Detect which cell encompasses the target text, then output its (X, Y) center coordinate. 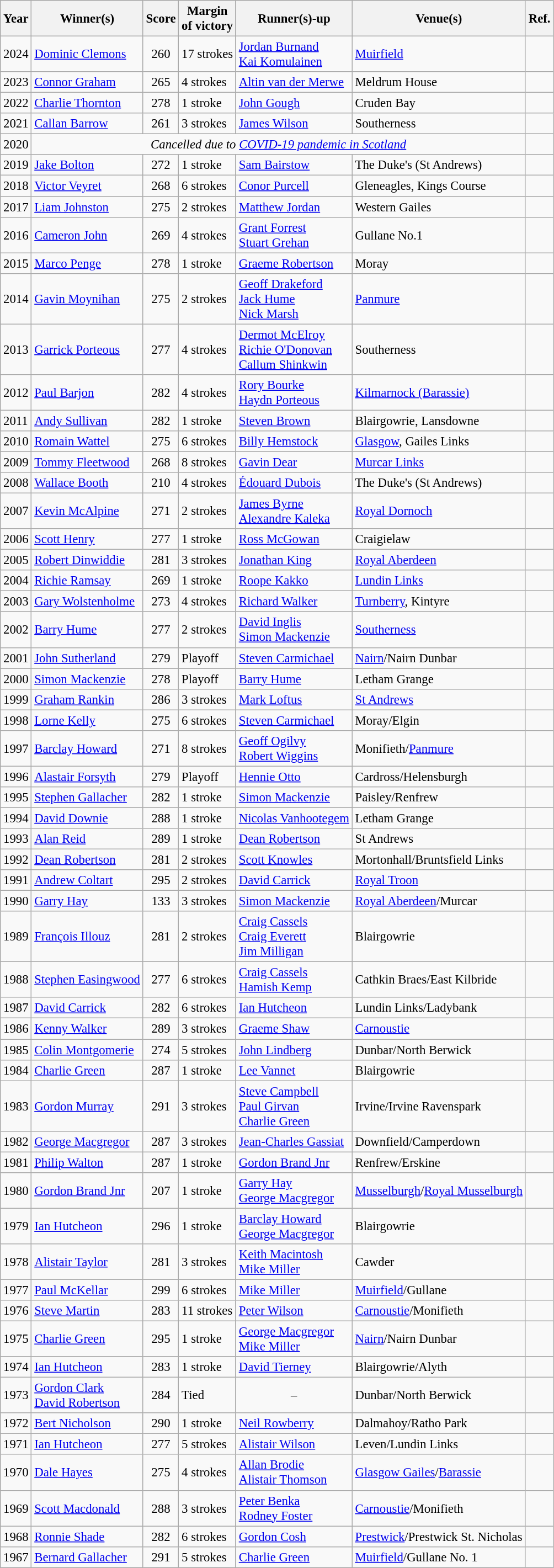
Steve Campbell Paul Girvan Charlie Green (294, 1106)
Cameron John (87, 235)
1969 (16, 1508)
Callan Barrow (87, 124)
Venue(s) (439, 19)
Gordon Murray (87, 1106)
1979 (16, 1226)
Sam Bairstow (294, 165)
296 (161, 1226)
1984 (16, 1070)
Lorne Kelly (87, 720)
Alan Reid (87, 839)
Steve Martin (87, 1311)
Neil Rowberry (294, 1423)
Connor Graham (87, 82)
Muirfield/Gullane (439, 1290)
Dominic Clemons (87, 54)
Renfrew/Erskine (439, 1162)
Allan Brodie Alistair Thomson (294, 1473)
1982 (16, 1141)
1973 (16, 1395)
Alastair Forsyth (87, 777)
Muirfield/Gullane No. 1 (439, 1557)
133 (161, 901)
260 (161, 54)
Craig Cassels Craig Everett Jim Milligan (294, 937)
Carnoustie (439, 1029)
Jean-Charles Gassiat (294, 1141)
2014 (16, 299)
Garry Hay George Macgregor (294, 1191)
Panmure (439, 299)
Andrew Coltart (87, 880)
Mark Loftus (294, 699)
Richard Walker (294, 602)
Lee Vannet (294, 1070)
Musselburgh/Royal Musselburgh (439, 1191)
Cawder (439, 1262)
Romain Wattel (87, 442)
Graham Rankin (87, 699)
Cancelled due to COVID-19 pandemic in Scotland (278, 145)
Jake Bolton (87, 165)
1967 (16, 1557)
Meldrum House (439, 82)
2003 (16, 602)
Glasgow, Gailes Links (439, 442)
Blairgowrie, Lansdowne (439, 421)
Conor Purcell (294, 186)
Leven/Lundin Links (439, 1444)
John Sutherland (87, 658)
Bert Nicholson (87, 1423)
2017 (16, 207)
2011 (16, 421)
286 (161, 699)
2008 (16, 483)
Tommy Fleetwood (87, 462)
1970 (16, 1473)
1993 (16, 839)
1999 (16, 699)
Royal Aberdeen/Murcar (439, 901)
Gary Wolstenholme (87, 602)
265 (161, 82)
Graeme Shaw (294, 1029)
1986 (16, 1029)
Liam Johnston (87, 207)
Peter Benka Rodney Foster (294, 1508)
Alistair Taylor (87, 1262)
Cardross/Helensburgh (439, 777)
Blairgowrie/Alyth (439, 1367)
Cathkin Braes/East Kilbride (439, 980)
273 (161, 602)
Scott Knowles (294, 860)
Score (161, 19)
Paisley/Renfrew (439, 798)
Mike Miller (294, 1290)
210 (161, 483)
Ross McGowan (294, 539)
1991 (16, 880)
2015 (16, 263)
272 (161, 165)
Billy Hemstock (294, 442)
Gullane No.1 (439, 235)
Matthew Jordan (294, 207)
Barclay Howard (87, 748)
Robert Dinwiddie (87, 560)
Muirfield (439, 54)
Cruden Bay (439, 103)
Victor Veyret (87, 186)
Mortonhall/Bruntsfield Links (439, 860)
1985 (16, 1050)
207 (161, 1191)
Monifieth/Panmure (439, 748)
Lundin Links (439, 581)
Western Gailes (439, 207)
Craigielaw (439, 539)
Kevin McAlpine (87, 511)
Gordon Clark David Robertson (87, 1395)
Stephen Easingwood (87, 980)
John Lindberg (294, 1050)
1996 (16, 777)
Peter Wilson (294, 1311)
Wallace Booth (87, 483)
2010 (16, 442)
Royal Aberdeen (439, 560)
1968 (16, 1537)
Ref. (539, 19)
Ronnie Shade (87, 1537)
John Gough (294, 103)
Bernard Gallacher (87, 1557)
1981 (16, 1162)
Gordon Cosh (294, 1537)
2022 (16, 103)
Glasgow Gailes/Barassie (439, 1473)
17 strokes (207, 54)
1980 (16, 1191)
Moray/Elgin (439, 720)
2024 (16, 54)
274 (161, 1050)
Dale Hayes (87, 1473)
Alistair Wilson (294, 1444)
Runner(s)-up (294, 19)
Garrick Porteous (87, 349)
1998 (16, 720)
Graeme Robertson (294, 263)
Charlie Thornton (87, 103)
Lundin Links/Ladybank (439, 1008)
2005 (16, 560)
284 (161, 1395)
Winner(s) (87, 19)
1995 (16, 798)
Scott Macdonald (87, 1508)
11 strokes (207, 1311)
Craig Cassels Hamish Kemp (294, 980)
Murcar Links (439, 462)
Stephen Gallacher (87, 798)
Gavin Moynihan (87, 299)
Jonathan King (294, 560)
François Illouz (87, 937)
2009 (16, 462)
2019 (16, 165)
2023 (16, 82)
1994 (16, 818)
Moray (439, 263)
Philip Walton (87, 1162)
Colin Montgomerie (87, 1050)
Rory Bourke Haydn Porteous (294, 393)
1983 (16, 1106)
George Macgregor (87, 1141)
Nicolas Vanhootegem (294, 818)
Gavin Dear (294, 462)
Dermot McElroy Richie O'Donovan Callum Shinkwin (294, 349)
Scott Henry (87, 539)
1977 (16, 1290)
Édouard Dubois (294, 483)
Grant Forrest Stuart Grehan (294, 235)
2018 (16, 186)
2020 (16, 145)
Year (16, 19)
299 (161, 1290)
1989 (16, 937)
Roope Kakko (294, 581)
Kilmarnock (Barassie) (439, 393)
Paul McKellar (87, 1290)
Garry Hay (87, 901)
1992 (16, 860)
James Byrne Alexandre Kaleka (294, 511)
David Inglis Simon Mackenzie (294, 630)
Prestwick/Prestwick St. Nicholas (439, 1537)
Kenny Walker (87, 1029)
2001 (16, 658)
Hennie Otto (294, 777)
Andy Sullivan (87, 421)
Geoff Drakeford Jack Hume Nick Marsh (294, 299)
Tied (207, 1395)
Altin van der Merwe (294, 82)
Geoff Ogilvy Robert Wiggins (294, 748)
2021 (16, 124)
1976 (16, 1311)
290 (161, 1423)
1997 (16, 748)
Irvine/Irvine Ravenspark (439, 1106)
Dalmahoy/Ratho Park (439, 1423)
1972 (16, 1423)
2012 (16, 393)
1990 (16, 901)
David Downie (87, 818)
1988 (16, 980)
2000 (16, 679)
2016 (16, 235)
Marco Penge (87, 263)
Royal Dornoch (439, 511)
Keith Macintosh Mike Miller (294, 1262)
James Wilson (294, 124)
Royal Troon (439, 880)
1975 (16, 1339)
1974 (16, 1367)
2004 (16, 581)
2013 (16, 349)
Marginof victory (207, 19)
1987 (16, 1008)
1978 (16, 1262)
George Macgregor Mike Miller (294, 1339)
2007 (16, 511)
– (294, 1395)
David Tierney (294, 1367)
261 (161, 124)
Barclay Howard George Macgregor (294, 1226)
Turnberry, Kintyre (439, 602)
Paul Barjon (87, 393)
Downfield/Camperdown (439, 1141)
Jordan Burnand Kai Komulainen (294, 54)
Gleneagles, Kings Course (439, 186)
2006 (16, 539)
1971 (16, 1444)
Steven Brown (294, 421)
2002 (16, 630)
Richie Ramsay (87, 581)
